Scan for the cell matching the given text and deliver its [x, y] coordinate at center. 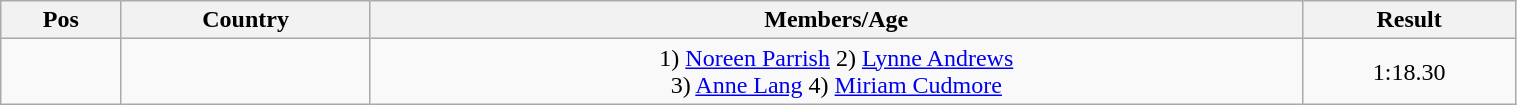
Country [246, 20]
Pos [61, 20]
1:18.30 [1409, 72]
Members/Age [836, 20]
1) Noreen Parrish 2) Lynne Andrews 3) Anne Lang 4) Miriam Cudmore [836, 72]
Result [1409, 20]
